Extract the (X, Y) coordinate from the center of the cell holding the provided text.  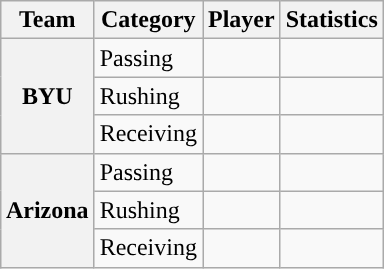
BYU (47, 96)
Arizona (47, 210)
Team (47, 20)
Player (241, 20)
Statistics (332, 20)
Category (148, 20)
